From the cell containing the given text, extract its center point as (x, y) coordinate. 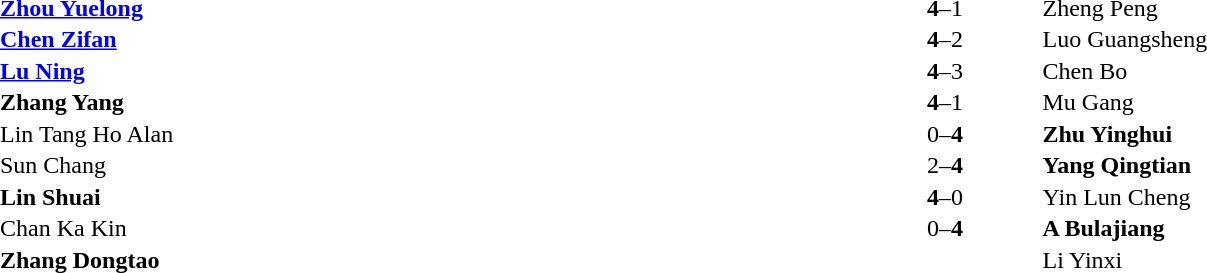
4–3 (944, 71)
2–4 (944, 165)
4–2 (944, 39)
4–0 (944, 197)
4–1 (944, 103)
